Extract the [X, Y] coordinate from the center of the cell holding the provided text.  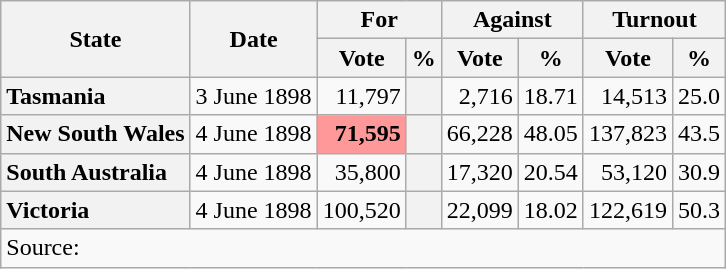
20.54 [550, 172]
71,595 [362, 134]
New South Wales [96, 134]
Victoria [96, 210]
43.5 [698, 134]
48.05 [550, 134]
2,716 [480, 96]
Date [254, 39]
66,228 [480, 134]
137,823 [628, 134]
53,120 [628, 172]
South Australia [96, 172]
State [96, 39]
122,619 [628, 210]
For [379, 20]
25.0 [698, 96]
35,800 [362, 172]
30.9 [698, 172]
Turnout [654, 20]
Source: [364, 248]
11,797 [362, 96]
17,320 [480, 172]
Tasmania [96, 96]
18.71 [550, 96]
14,513 [628, 96]
22,099 [480, 210]
18.02 [550, 210]
100,520 [362, 210]
Against [512, 20]
3 June 1898 [254, 96]
50.3 [698, 210]
